Find where the given text appears and provide that cell's center as (X, Y) coordinate. 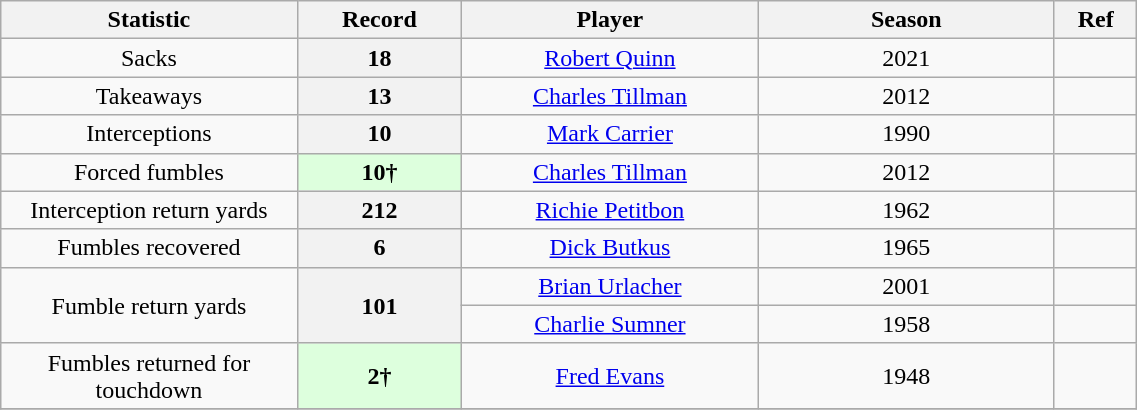
6 (380, 248)
10 (380, 134)
Player (610, 20)
Interceptions (149, 134)
2† (380, 376)
Richie Petitbon (610, 210)
Forced fumbles (149, 172)
Sacks (149, 58)
212 (380, 210)
Interception return yards (149, 210)
Fred Evans (610, 376)
2001 (906, 286)
Statistic (149, 20)
2021 (906, 58)
1958 (906, 324)
Fumble return yards (149, 305)
Record (380, 20)
1965 (906, 248)
101 (380, 305)
10† (380, 172)
Fumbles returned for touchdown (149, 376)
Dick Butkus (610, 248)
Robert Quinn (610, 58)
1948 (906, 376)
13 (380, 96)
Brian Urlacher (610, 286)
1990 (906, 134)
Charlie Sumner (610, 324)
Takeaways (149, 96)
Ref (1095, 20)
Mark Carrier (610, 134)
Fumbles recovered (149, 248)
1962 (906, 210)
Season (906, 20)
18 (380, 58)
